Return (x, y) of the center of cell containing provided text 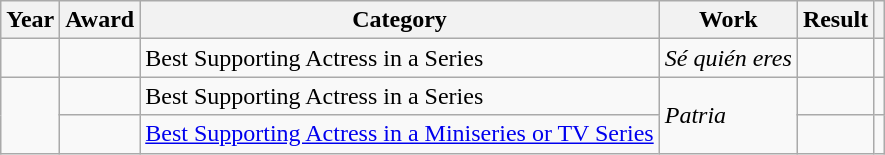
Work (728, 20)
Award (100, 20)
Category (400, 20)
Result (835, 20)
Year (30, 20)
Patria (728, 115)
Sé quién eres (728, 58)
Best Supporting Actress in a Miniseries or TV Series (400, 134)
